Scan for the cell matching the given text and deliver its [X, Y] coordinate at center. 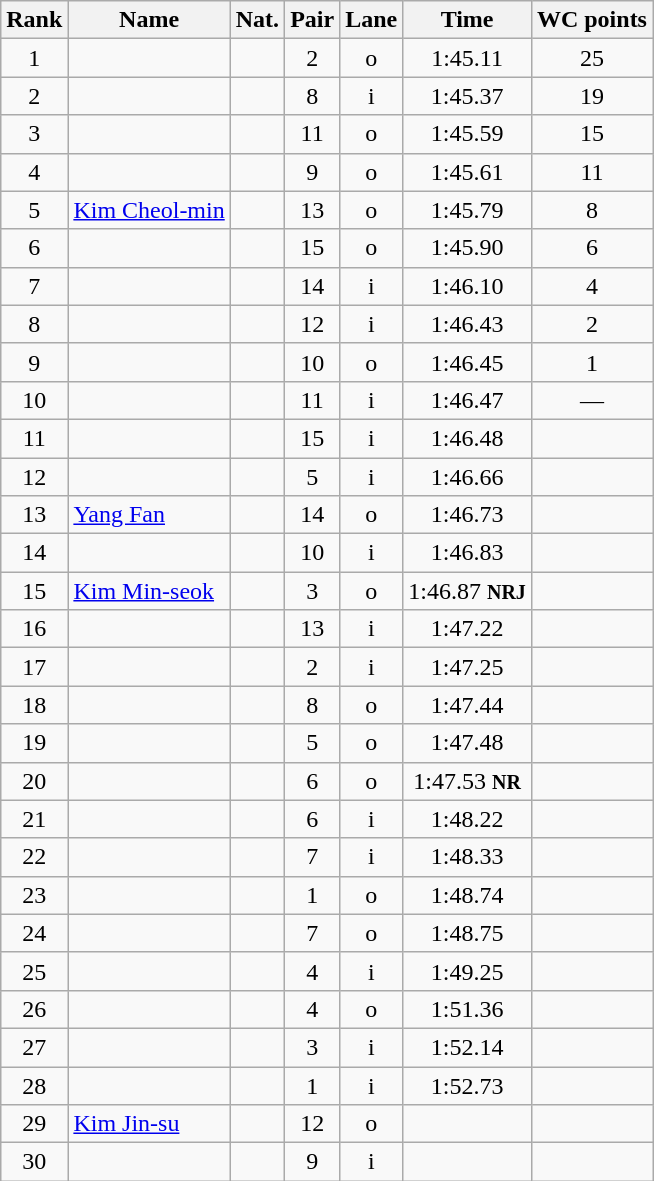
WC points [592, 20]
18 [34, 705]
1:48.33 [468, 857]
1:46.83 [468, 553]
Rank [34, 20]
1:46.43 [468, 324]
28 [34, 1085]
1:49.25 [468, 971]
1:45.59 [468, 134]
Time [468, 20]
22 [34, 857]
1:52.14 [468, 1047]
Pair [312, 20]
1:46.47 [468, 400]
1:47.44 [468, 705]
Nat. [257, 20]
— [592, 400]
16 [34, 629]
1:46.10 [468, 286]
1:46.87 NRJ [468, 591]
1:47.53 NR [468, 781]
1:52.73 [468, 1085]
1:46.45 [468, 362]
23 [34, 895]
24 [34, 933]
1:51.36 [468, 1009]
1:47.25 [468, 667]
20 [34, 781]
27 [34, 1047]
1:47.22 [468, 629]
21 [34, 819]
29 [34, 1124]
1:45.90 [468, 248]
1:45.61 [468, 172]
1:47.48 [468, 743]
17 [34, 667]
Kim Min-seok [149, 591]
1:46.73 [468, 515]
1:48.22 [468, 819]
1:45.11 [468, 58]
1:46.48 [468, 438]
1:48.74 [468, 895]
1:45.79 [468, 210]
1:48.75 [468, 933]
1:45.37 [468, 96]
26 [34, 1009]
Kim Jin-su [149, 1124]
Yang Fan [149, 515]
Lane [372, 20]
1:46.66 [468, 477]
Kim Cheol-min [149, 210]
30 [34, 1162]
Name [149, 20]
